Provide the (X, Y) coordinate of the cell's center where the given text is located.  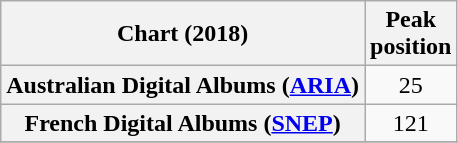
Chart (2018) (183, 34)
Peakposition (411, 34)
121 (411, 123)
French Digital Albums (SNEP) (183, 123)
25 (411, 85)
Australian Digital Albums (ARIA) (183, 85)
